Return the (X, Y) coordinate for the center point of the cell that contains the specified text.  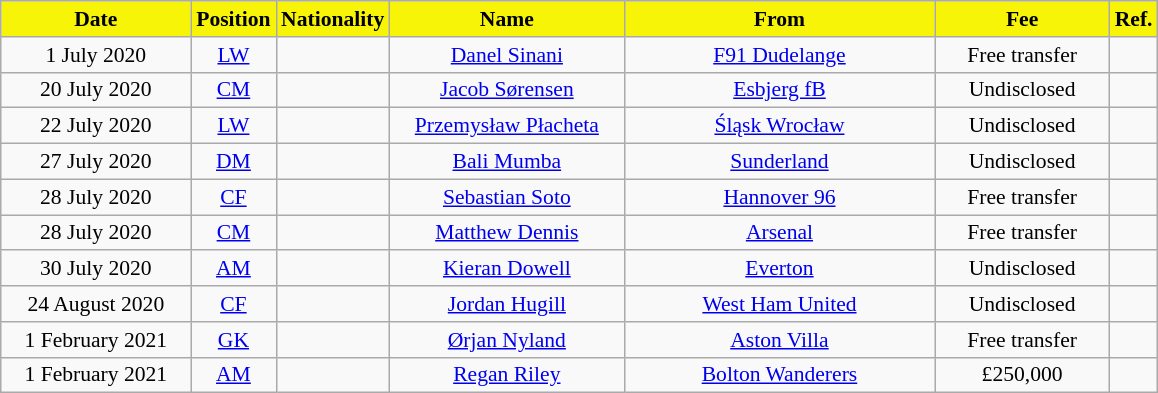
Hannover 96 (779, 197)
20 July 2020 (96, 90)
Kieran Dowell (506, 269)
Bali Mumba (506, 162)
Aston Villa (779, 340)
F91 Dudelange (779, 55)
Esbjerg fB (779, 90)
Everton (779, 269)
West Ham United (779, 304)
Śląsk Wrocław (779, 126)
22 July 2020 (96, 126)
Przemysław Płacheta (506, 126)
27 July 2020 (96, 162)
DM (234, 162)
Matthew Dennis (506, 233)
Jacob Sørensen (506, 90)
24 August 2020 (96, 304)
Bolton Wanderers (779, 375)
1 July 2020 (96, 55)
Name (506, 19)
Sunderland (779, 162)
30 July 2020 (96, 269)
Jordan Hugill (506, 304)
Danel Sinani (506, 55)
£250,000 (1022, 375)
Nationality (332, 19)
Fee (1022, 19)
Arsenal (779, 233)
Regan Riley (506, 375)
GK (234, 340)
From (779, 19)
Position (234, 19)
Ørjan Nyland (506, 340)
Date (96, 19)
Ref. (1134, 19)
Sebastian Soto (506, 197)
